Locate the cell with the specified text and output its (x, y) center coordinate. 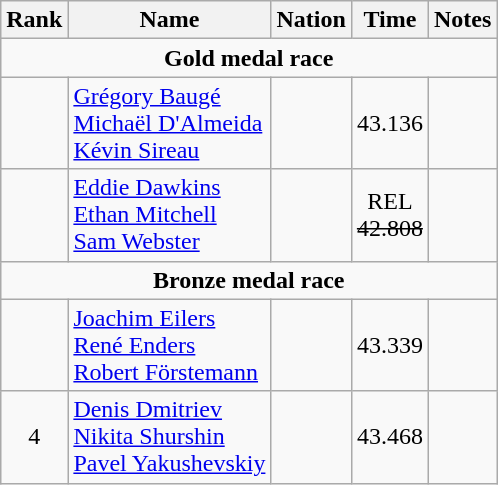
43.136 (390, 123)
Bronze medal race (249, 280)
Gold medal race (249, 58)
Nation (311, 20)
REL42.808 (390, 215)
Joachim EilersRené EndersRobert Förstemann (170, 345)
Grégory BaugéMichaël D'AlmeidaKévin Sireau (170, 123)
Eddie DawkinsEthan MitchellSam Webster (170, 215)
43.468 (390, 437)
Name (170, 20)
Rank (34, 20)
Notes (462, 20)
Time (390, 20)
43.339 (390, 345)
Denis DmitrievNikita ShurshinPavel Yakushevskiy (170, 437)
4 (34, 437)
